Identify which cell holds the provided text, then report its (X, Y) central coordinate. 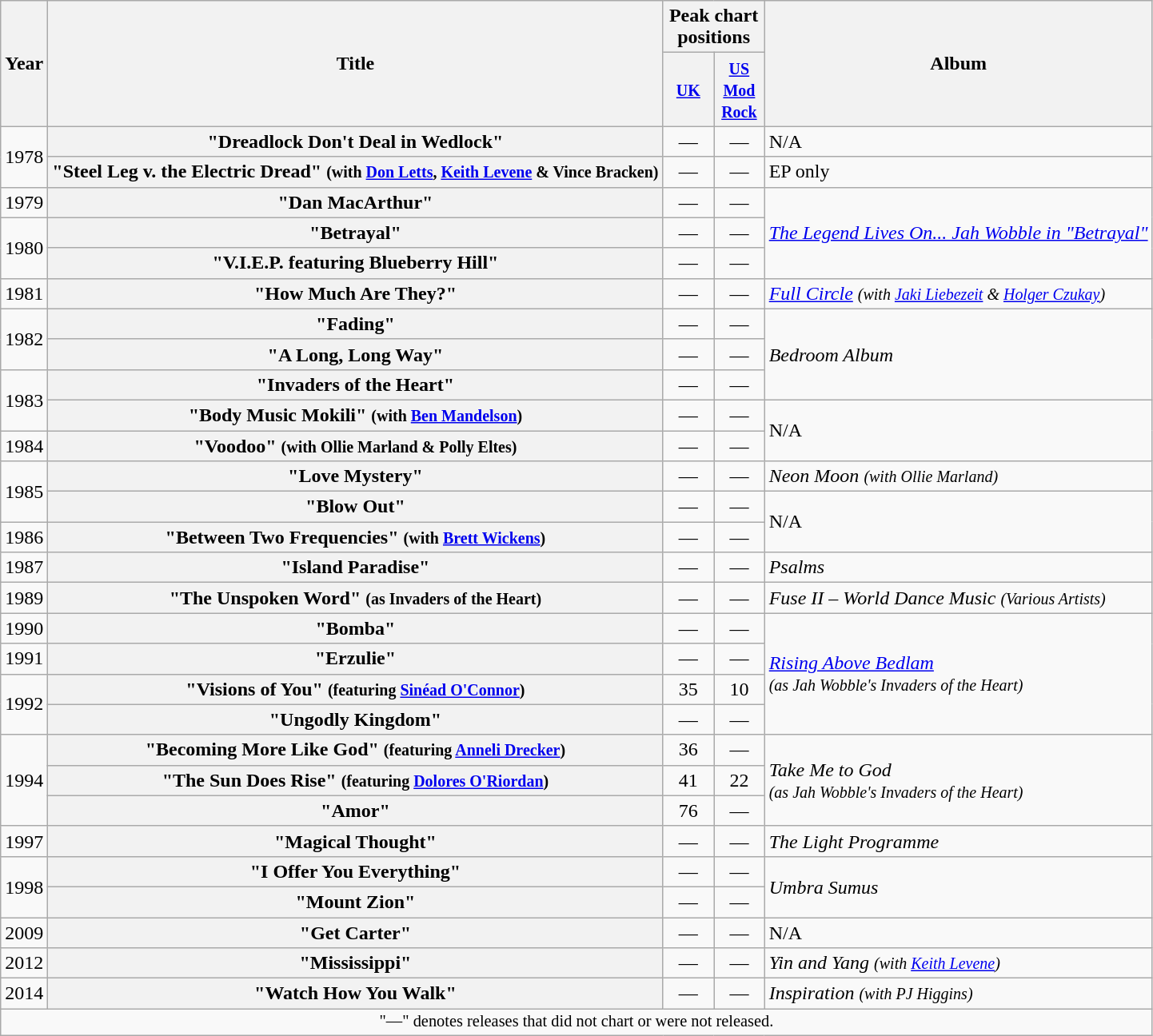
"Becoming More Like God" (featuring Anneli Drecker) (355, 750)
1983 (24, 400)
"Dreadlock Don't Deal in Wedlock" (355, 141)
"Love Mystery" (355, 476)
Full Circle (with Jaki Liebezeit & Holger Czukay) (958, 293)
Inspiration (with PJ Higgins) (958, 994)
"The Sun Does Rise" (featuring Dolores O'Riordan) (355, 780)
"Mount Zion" (355, 902)
Peak chart positions (713, 27)
1979 (24, 202)
"Watch How You Walk" (355, 994)
1992 (24, 704)
1981 (24, 293)
Rising Above Bedlam (as Jah Wobble's Invaders of the Heart) (958, 674)
1989 (24, 598)
Fuse II – World Dance Music (Various Artists) (958, 598)
"Mississippi" (355, 963)
Take Me to God (as Jah Wobble's Invaders of the Heart) (958, 780)
1991 (24, 659)
1998 (24, 887)
"Magical Thought" (355, 841)
1978 (24, 157)
76 (688, 811)
"—" denotes releases that did not chart or were not released. (576, 1022)
"I Offer You Everything" (355, 871)
"A Long, Long Way" (355, 354)
2009 (24, 933)
UK (688, 90)
Yin and Yang (with Keith Levene) (958, 963)
10 (740, 689)
Album (958, 64)
US Mod Rock (740, 90)
1997 (24, 841)
Neon Moon (with Ollie Marland) (958, 476)
"Between Two Frequencies" (with Brett Wickens) (355, 537)
1986 (24, 537)
1987 (24, 568)
Bedroom Album (958, 354)
1980 (24, 248)
"Blow Out" (355, 507)
36 (688, 750)
"Dan MacArthur" (355, 202)
Umbra Sumus (958, 887)
"The Unspoken Word" (as Invaders of the Heart) (355, 598)
41 (688, 780)
Psalms (958, 568)
"Steel Leg v. the Electric Dread" (with Don Letts, Keith Levene & Vince Bracken) (355, 172)
"V.I.E.P. featuring Blueberry Hill" (355, 263)
The Light Programme (958, 841)
"Body Music Mokili" (with Ben Mandelson) (355, 415)
1994 (24, 780)
"Invaders of the Heart" (355, 385)
1982 (24, 339)
The Legend Lives On... Jah Wobble in "Betrayal" (958, 233)
1990 (24, 628)
EP only (958, 172)
"Bomba" (355, 628)
"Island Paradise" (355, 568)
"Ungodly Kingdom" (355, 719)
Year (24, 64)
"Amor" (355, 811)
2014 (24, 994)
35 (688, 689)
"How Much Are They?" (355, 293)
Title (355, 64)
22 (740, 780)
"Get Carter" (355, 933)
"Voodoo" (with Ollie Marland & Polly Eltes) (355, 445)
2012 (24, 963)
"Erzulie" (355, 659)
1985 (24, 492)
"Betrayal" (355, 233)
"Visions of You" (featuring Sinéad O'Connor) (355, 689)
"Fading" (355, 324)
1984 (24, 445)
